Find where the given text appears and provide that cell's center as [X, Y] coordinate. 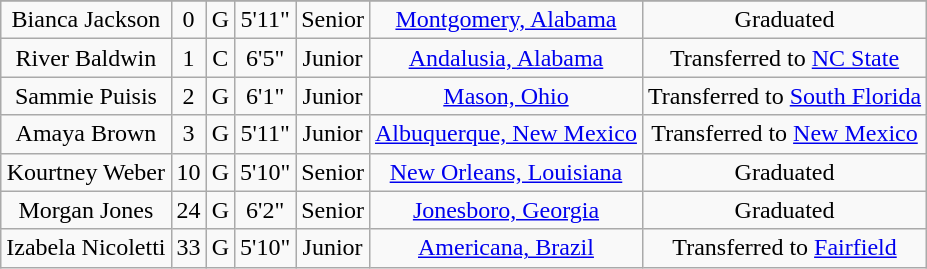
0 [188, 20]
C [220, 58]
River Baldwin [86, 58]
1 [188, 58]
Mason, Ohio [506, 96]
Andalusia, Alabama [506, 58]
33 [188, 248]
6'2" [266, 210]
New Orleans, Louisiana [506, 172]
3 [188, 134]
6'1" [266, 96]
24 [188, 210]
Montgomery, Alabama [506, 20]
Albuquerque, New Mexico [506, 134]
6'5" [266, 58]
10 [188, 172]
Izabela Nicoletti [86, 248]
Kourtney Weber [86, 172]
Amaya Brown [86, 134]
Transferred to Fairfield [784, 248]
Sammie Puisis [86, 96]
2 [188, 96]
Transferred to South Florida [784, 96]
Americana, Brazil [506, 248]
Transferred to NC State [784, 58]
Transferred to New Mexico [784, 134]
Bianca Jackson [86, 20]
Jonesboro, Georgia [506, 210]
Morgan Jones [86, 210]
